Determine the [X, Y] coordinate at the center of the cell enclosing the given text.  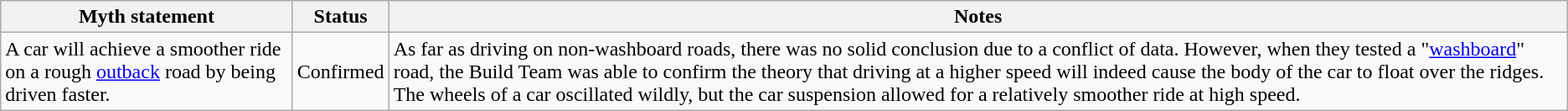
A car will achieve a smoother ride on a rough outback road by being driven faster. [147, 71]
Confirmed [340, 71]
Status [340, 17]
Notes [978, 17]
Myth statement [147, 17]
